Locate the cell with the specified text and output its [x, y] center coordinate. 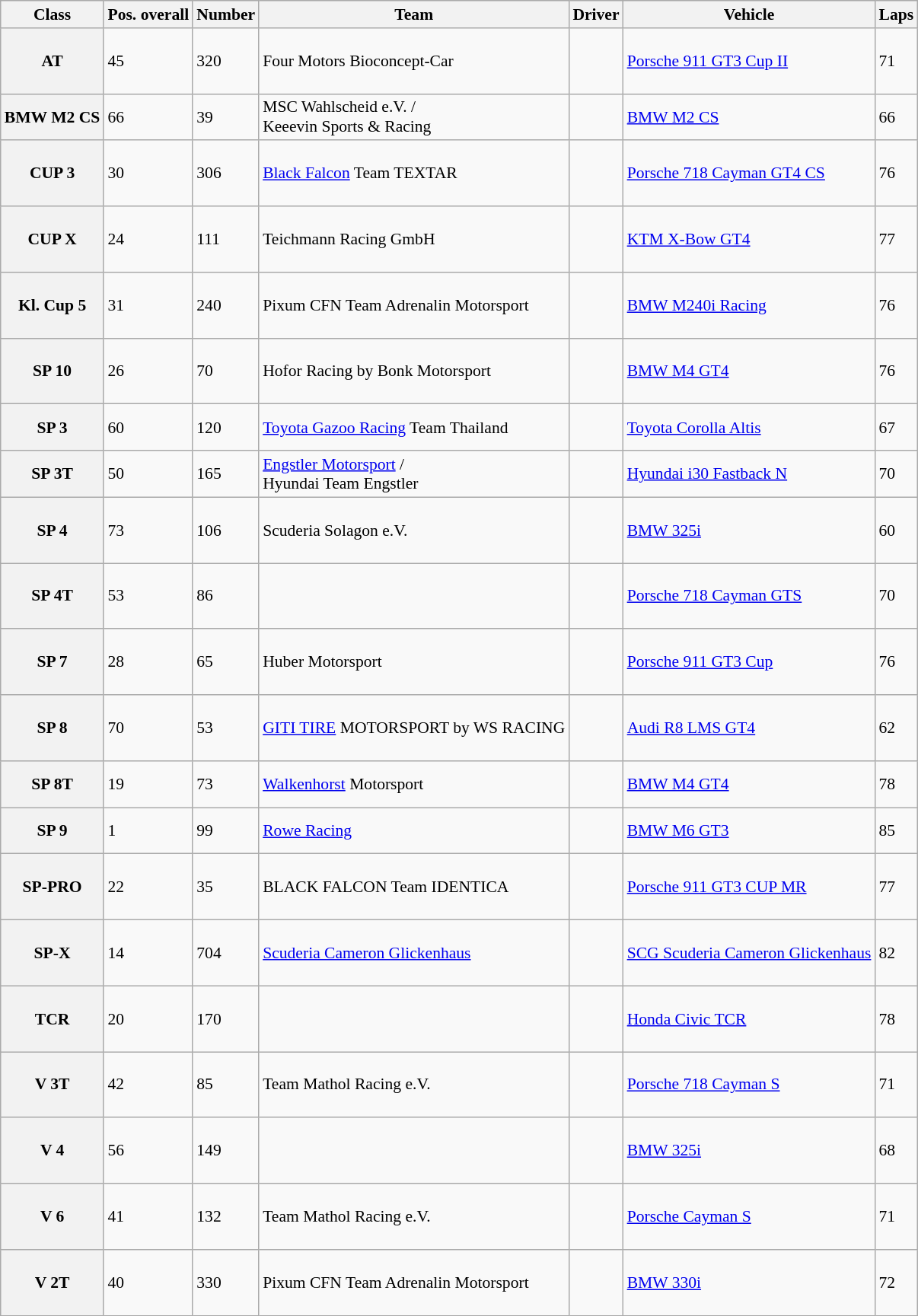
SP 3 [53, 428]
SP 4 [53, 530]
AT [53, 61]
22 [148, 887]
SP 4T [53, 597]
Porsche 718 Cayman S [749, 1085]
Scuderia Cameron Glickenhaus [414, 953]
165 [225, 473]
SCG Scuderia Cameron Glickenhaus [749, 953]
SP 3T [53, 473]
Black Falcon Team TEXTAR [414, 174]
170 [225, 1018]
BMW 330i [749, 1283]
24 [148, 239]
35 [225, 887]
V 3T [53, 1085]
KTM X-Bow GT4 [749, 239]
V 6 [53, 1216]
99 [225, 831]
TCR [53, 1018]
MSC Wahlscheid e.V. / Keeevin Sports & Racing [414, 117]
19 [148, 784]
Teichmann Racing GmbH [414, 239]
40 [148, 1283]
V 4 [53, 1151]
Engstler Motorsport /Hyundai Team Engstler [414, 473]
Pos. overall [148, 14]
240 [225, 306]
Driver [595, 14]
65 [225, 662]
320 [225, 61]
Hyundai i30 Fastback N [749, 473]
Team [414, 14]
20 [148, 1018]
Kl. Cup 5 [53, 306]
14 [148, 953]
42 [148, 1085]
Class [53, 14]
SP-X [53, 953]
132 [225, 1216]
GITI TIRE MOTORSPORT by WS RACING [414, 728]
68 [896, 1151]
Hofor Racing by Bonk Motorsport [414, 371]
62 [896, 728]
41 [148, 1216]
50 [148, 473]
Porsche 911 GT3 Cup II [749, 61]
Porsche 718 Cayman GTS [749, 597]
120 [225, 428]
Scuderia Solagon e.V. [414, 530]
Porsche 911 GT3 Cup [749, 662]
106 [225, 530]
330 [225, 1283]
CUP 3 [53, 174]
Huber Motorsport [414, 662]
Toyota Gazoo Racing Team Thailand [414, 428]
56 [148, 1151]
30 [148, 174]
SP-PRO [53, 887]
SP 8 [53, 728]
Rowe Racing [414, 831]
Honda Civic TCR [749, 1018]
86 [225, 597]
82 [896, 953]
72 [896, 1283]
Laps [896, 14]
BLACK FALCON Team IDENTICA [414, 887]
306 [225, 174]
1 [148, 831]
Porsche Cayman S [749, 1216]
SP 9 [53, 831]
31 [148, 306]
26 [148, 371]
BMW M6 GT3 [749, 831]
111 [225, 239]
SP 8T [53, 784]
Audi R8 LMS GT4 [749, 728]
45 [148, 61]
39 [225, 117]
SP 10 [53, 371]
Porsche 911 GT3 CUP MR [749, 887]
SP 7 [53, 662]
Four Motors Bioconcept-Car [414, 61]
Porsche 718 Cayman GT4 CS [749, 174]
V 2T [53, 1283]
CUP X [53, 239]
149 [225, 1151]
Toyota Corolla Altis [749, 428]
67 [896, 428]
Walkenhorst Motorsport [414, 784]
28 [148, 662]
BMW M240i Racing [749, 306]
704 [225, 953]
Number [225, 14]
Vehicle [749, 14]
